Determine the (x, y) coordinate at the center of the cell enclosing the given text.  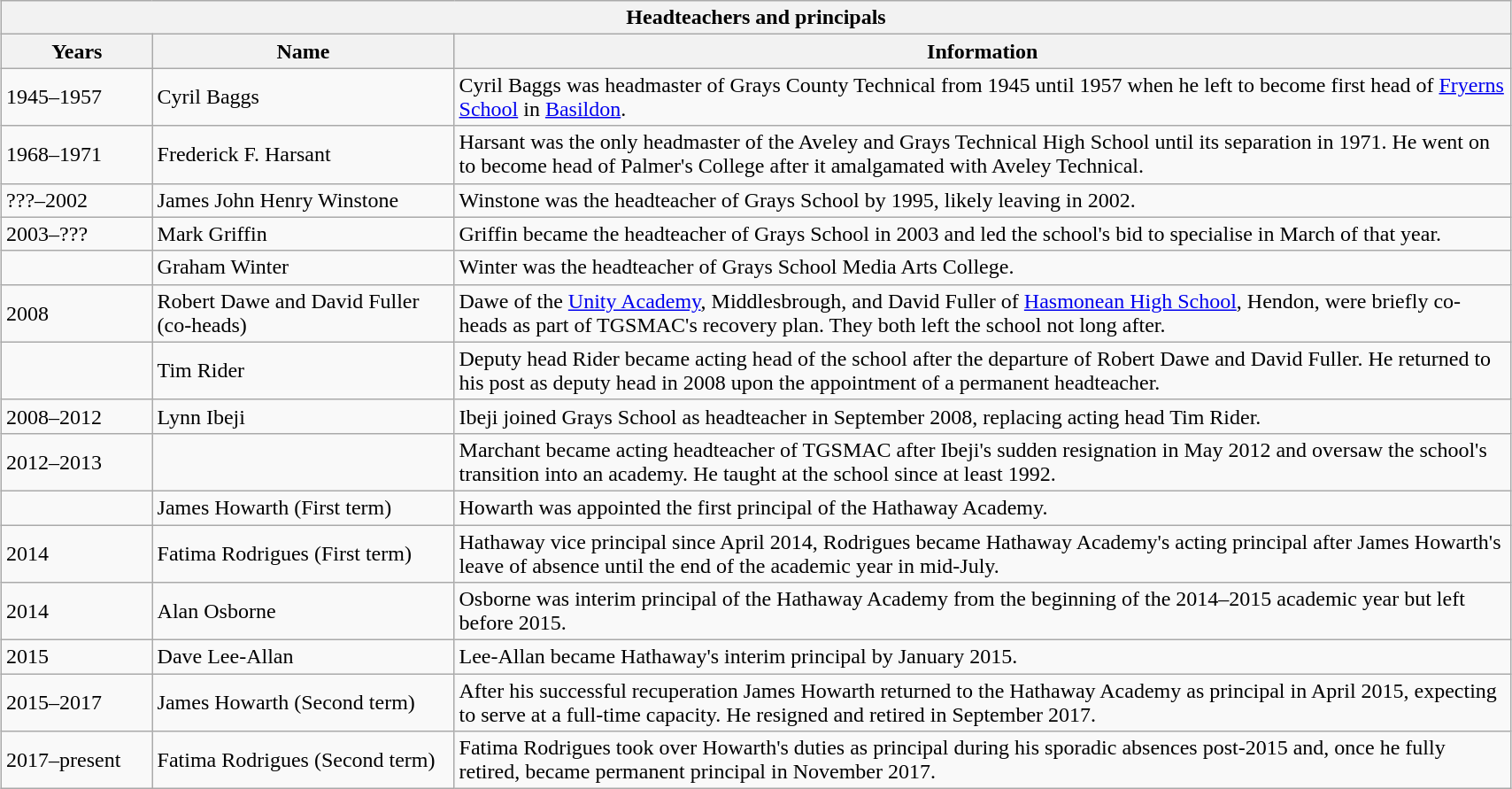
James Howarth (Second term) (303, 703)
Dave Lee-Allan (303, 657)
2003–??? (77, 234)
Lee-Allan became Hathaway's interim principal by January 2015. (983, 657)
1945–1957 (77, 97)
Graham Winter (303, 267)
1968–1971 (77, 154)
Frederick F. Harsant (303, 154)
2008 (77, 313)
2015 (77, 657)
???–2002 (77, 200)
James Howarth (First term) (303, 507)
Years (77, 51)
James John Henry Winstone (303, 200)
Cyril Baggs (303, 97)
Ibeji joined Grays School as headteacher in September 2008, replacing acting head Tim Rider. (983, 416)
Lynn Ibeji (303, 416)
2015–2017 (77, 703)
2012–2013 (77, 462)
Information (983, 51)
2008–2012 (77, 416)
Tim Rider (303, 370)
Cyril Baggs was headmaster of Grays County Technical from 1945 until 1957 when he left to become first head of Fryerns School in Basildon. (983, 97)
Robert Dawe and David Fuller (co-heads) (303, 313)
2017–present (77, 760)
Osborne was interim principal of the Hathaway Academy from the beginning of the 2014–2015 academic year but left before 2015. (983, 611)
Winter was the headteacher of Grays School Media Arts College. (983, 267)
Fatima Rodrigues (Second term) (303, 760)
Headteachers and principals (756, 18)
Alan Osborne (303, 611)
Griffin became the headteacher of Grays School in 2003 and led the school's bid to specialise in March of that year. (983, 234)
Howarth was appointed the first principal of the Hathaway Academy. (983, 507)
Winstone was the headteacher of Grays School by 1995, likely leaving in 2002. (983, 200)
Name (303, 51)
Fatima Rodrigues (First term) (303, 553)
Mark Griffin (303, 234)
